Capture the cell that displays the provided text and extract its [x, y] central coordinate. 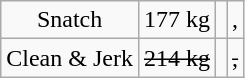
Clean & Jerk [70, 58]
177 kg [176, 20]
Snatch [70, 20]
214 kg [176, 58]
